From the cell containing the given text, extract its center point as [x, y] coordinate. 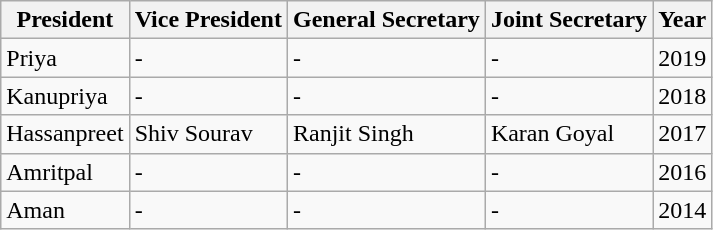
Priya [65, 58]
Amritpal [65, 172]
Karan Goyal [568, 134]
Ranjit Singh [386, 134]
Vice President [208, 20]
General Secretary [386, 20]
Hassanpreet [65, 134]
Aman [65, 210]
2014 [682, 210]
Joint Secretary [568, 20]
2019 [682, 58]
President [65, 20]
2018 [682, 96]
Shiv Sourav [208, 134]
2017 [682, 134]
Kanupriya [65, 96]
2016 [682, 172]
Year [682, 20]
